Detect which cell encompasses the target text, then output its (X, Y) center coordinate. 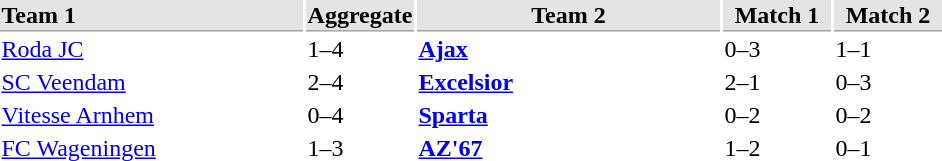
Match 2 (888, 16)
Team 1 (152, 16)
0–4 (360, 115)
2–4 (360, 83)
Match 1 (777, 16)
SC Veendam (152, 83)
Sparta (568, 115)
Vitesse Arnhem (152, 115)
1–4 (360, 49)
Aggregate (360, 16)
1–1 (888, 49)
Team 2 (568, 16)
2–1 (777, 83)
Roda JC (152, 49)
Excelsior (568, 83)
Ajax (568, 49)
